Detect which cell encompasses the target text, then output its [x, y] center coordinate. 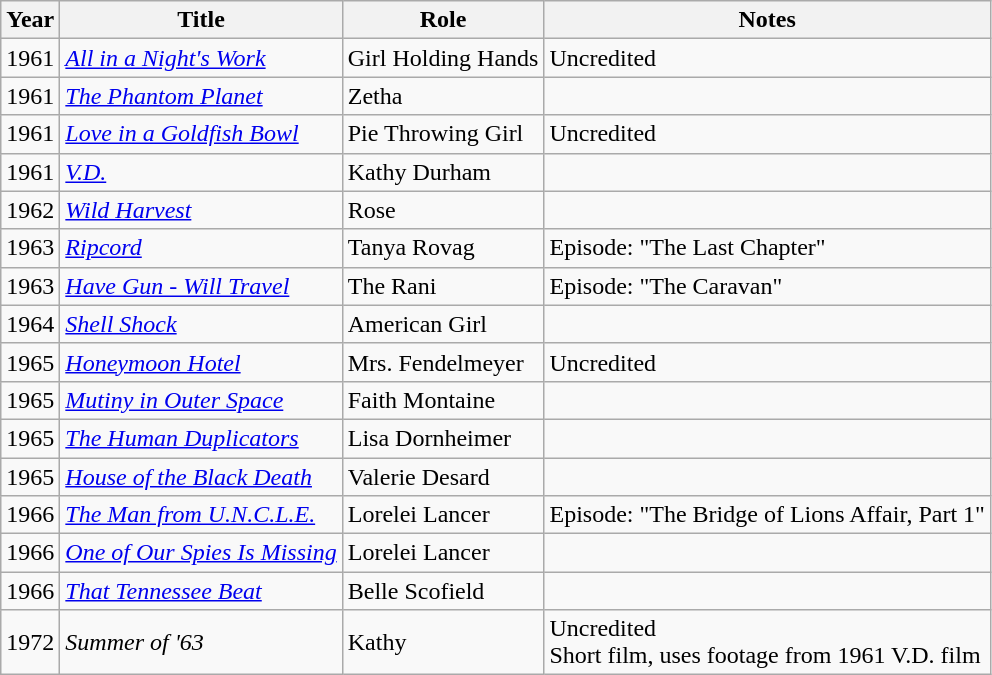
Summer of '63 [201, 642]
Title [201, 20]
1972 [30, 642]
Honeymoon Hotel [201, 362]
The Man from U.N.C.L.E. [201, 515]
All in a Night's Work [201, 58]
Tanya Rovag [443, 248]
Have Gun - Will Travel [201, 286]
Episode: "The Last Chapter" [768, 248]
The Phantom Planet [201, 96]
The Rani [443, 286]
UncreditedShort film, uses footage from 1961 V.D. film [768, 642]
1962 [30, 210]
Kathy [443, 642]
Role [443, 20]
Valerie Desard [443, 477]
Mrs. Fendelmeyer [443, 362]
Love in a Goldfish Bowl [201, 134]
Shell Shock [201, 324]
Episode: "The Bridge of Lions Affair, Part 1" [768, 515]
American Girl [443, 324]
Mutiny in Outer Space [201, 400]
Lisa Dornheimer [443, 438]
Ripcord [201, 248]
That Tennessee Beat [201, 591]
V.D. [201, 172]
Rose [443, 210]
Girl Holding Hands [443, 58]
1964 [30, 324]
One of Our Spies Is Missing [201, 553]
House of the Black Death [201, 477]
Year [30, 20]
Notes [768, 20]
Zetha [443, 96]
Belle Scofield [443, 591]
Wild Harvest [201, 210]
Pie Throwing Girl [443, 134]
Kathy Durham [443, 172]
Faith Montaine [443, 400]
Episode: "The Caravan" [768, 286]
The Human Duplicators [201, 438]
